Output the [X, Y] coordinate of the center of the cell containing the given text.  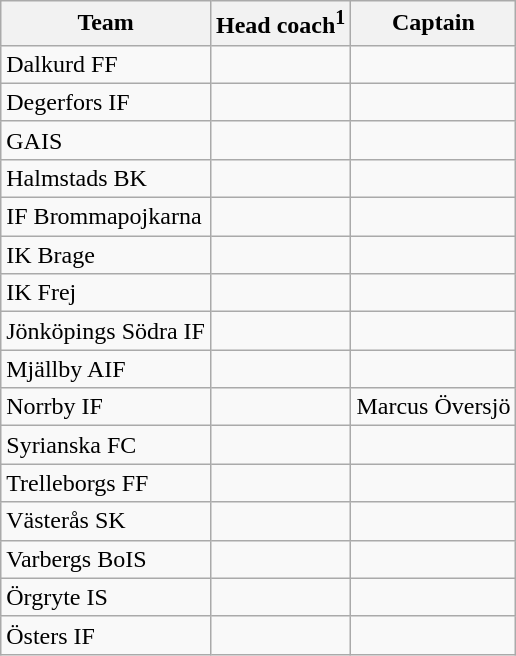
Varbergs BoIS [106, 559]
Degerfors IF [106, 102]
IK Frej [106, 293]
IF Brommapojkarna [106, 217]
Norrby IF [106, 407]
Syrianska FC [106, 445]
Mjällby AIF [106, 369]
Marcus Översjö [434, 407]
Team [106, 24]
GAIS [106, 140]
Västerås SK [106, 521]
IK Brage [106, 255]
Halmstads BK [106, 178]
Dalkurd FF [106, 64]
Jönköpings Södra IF [106, 331]
Örgryte IS [106, 597]
Östers IF [106, 635]
Head coach1 [280, 24]
Trelleborgs FF [106, 483]
Captain [434, 24]
